Locate the cell with the specified text and output its [X, Y] center coordinate. 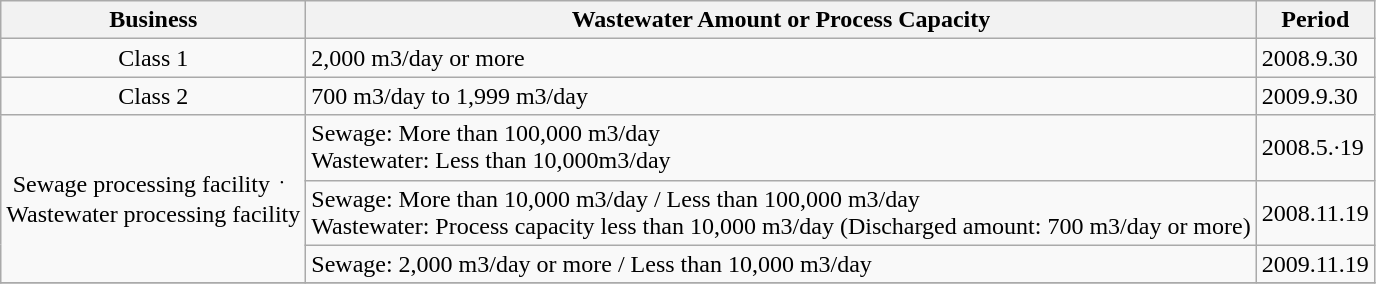
Period [1315, 20]
700 m3/day to 1,999 m3/day [781, 96]
2008.11.19 [1315, 212]
Sewage: More than 100,000 m3/dayWastewater: Less than 10,000m3/day [781, 148]
2008.5.·19 [1315, 148]
Class 1 [154, 58]
2009.9.30 [1315, 96]
2,000 m3/day or more [781, 58]
2008.9.30 [1315, 58]
Business [154, 20]
Wastewater Amount or Process Capacity [781, 20]
Sewage processing facilityㆍWastewater processing facility [154, 199]
2009.11.19 [1315, 264]
Sewage: 2,000 m3/day or more / Less than 10,000 m3/day [781, 264]
Class 2 [154, 96]
